Return [X, Y] of the center of cell containing provided text 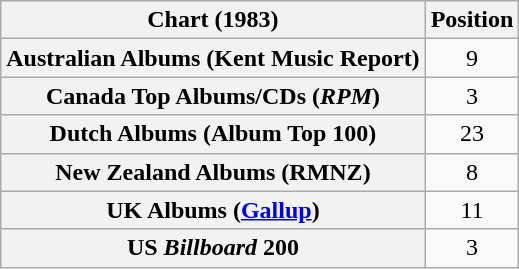
9 [472, 58]
23 [472, 134]
UK Albums (Gallup) [213, 210]
Dutch Albums (Album Top 100) [213, 134]
Position [472, 20]
8 [472, 172]
US Billboard 200 [213, 248]
Chart (1983) [213, 20]
Canada Top Albums/CDs (RPM) [213, 96]
11 [472, 210]
Australian Albums (Kent Music Report) [213, 58]
New Zealand Albums (RMNZ) [213, 172]
